Extract the (X, Y) coordinate from the center of the cell holding the provided text.  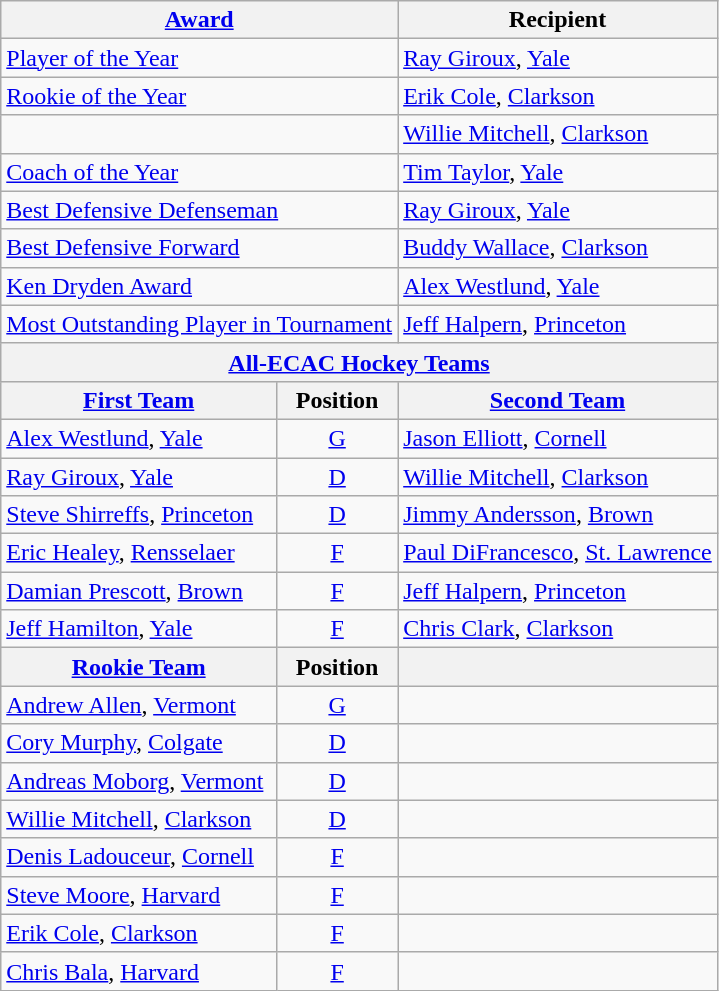
Player of the Year (200, 58)
Best Defensive Forward (200, 248)
Cory Murphy, Colgate (139, 743)
Jimmy Andersson, Brown (558, 515)
Award (200, 20)
Recipient (558, 20)
Andrew Allen, Vermont (139, 705)
First Team (139, 400)
Second Team (558, 400)
Tim Taylor, Yale (558, 172)
Steve Moore, Harvard (139, 895)
Eric Healey, Rensselaer (139, 553)
Ken Dryden Award (200, 286)
Best Defensive Defenseman (200, 210)
Paul DiFrancesco, St. Lawrence (558, 553)
Coach of the Year (200, 172)
Most Outstanding Player in Tournament (200, 324)
Damian Prescott, Brown (139, 591)
Buddy Wallace, Clarkson (558, 248)
Rookie Team (139, 667)
Jeff Hamilton, Yale (139, 629)
Denis Ladouceur, Cornell (139, 857)
Jason Elliott, Cornell (558, 438)
Andreas Moborg, Vermont (139, 781)
All-ECAC Hockey Teams (360, 362)
Rookie of the Year (200, 96)
Chris Clark, Clarkson (558, 629)
Steve Shirreffs, Princeton (139, 515)
Chris Bala, Harvard (139, 971)
